Capture the cell that displays the provided text and extract its [x, y] central coordinate. 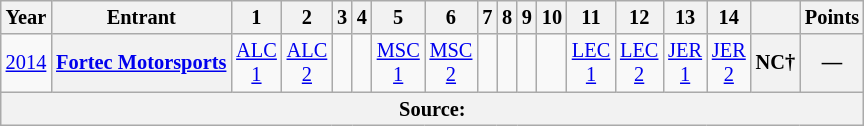
NC† [776, 63]
14 [729, 17]
13 [685, 17]
2 [307, 17]
12 [639, 17]
ALC1 [256, 63]
MSC1 [398, 63]
3 [342, 17]
LEC1 [591, 63]
11 [591, 17]
10 [552, 17]
9 [527, 17]
4 [362, 17]
— [832, 63]
ALC2 [307, 63]
Entrant [141, 17]
Fortec Motorsports [141, 63]
MSC2 [452, 63]
6 [452, 17]
2014 [26, 63]
7 [487, 17]
JER1 [685, 63]
5 [398, 17]
JER2 [729, 63]
LEC2 [639, 63]
Year [26, 17]
Source: [432, 109]
1 [256, 17]
Points [832, 17]
8 [507, 17]
